Return [x, y] of the center of cell containing provided text 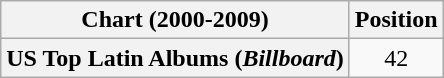
42 [396, 58]
US Top Latin Albums (Billboard) [176, 58]
Chart (2000-2009) [176, 20]
Position [396, 20]
